Locate the cell with the specified text and output its [x, y] center coordinate. 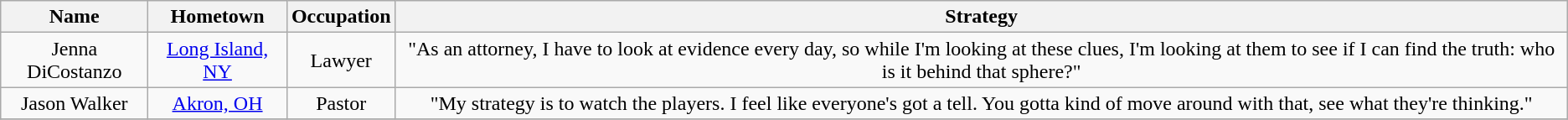
Long Island, NY [218, 60]
Occupation [341, 17]
"My strategy is to watch the players. I feel like everyone's got a tell. You gotta kind of move around with that, see what they're thinking." [982, 103]
Strategy [982, 17]
Jason Walker [75, 103]
Pastor [341, 103]
Name [75, 17]
Lawyer [341, 60]
Hometown [218, 17]
Akron, OH [218, 103]
Jenna DiCostanzo [75, 60]
